Search for the cell housing the specified text and yield its [x, y] center coordinate. 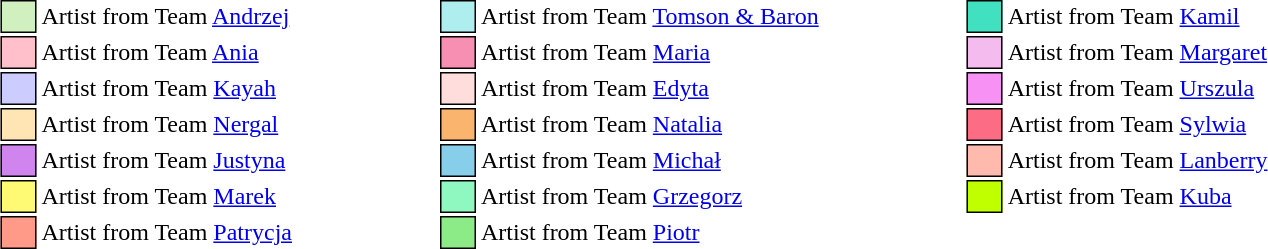
Artist from Team Justyna [166, 160]
Artist from Team Marek [166, 196]
Artist from Team Nergal [166, 124]
Artist from Team Patrycja [166, 232]
Artist from Team Edyta [650, 88]
Artist from Team Kayah [166, 88]
Artist from Team Maria [650, 52]
Artist from Team Ania [166, 52]
Artist from Team Natalia [650, 124]
Artist from Team Grzegorz [650, 196]
Artist from Team Andrzej [166, 16]
Artist from Team Piotr [650, 232]
Artist from Team Michał [650, 160]
Artist from Team Tomson & Baron [650, 16]
